Return (x, y) of the center of cell containing provided text 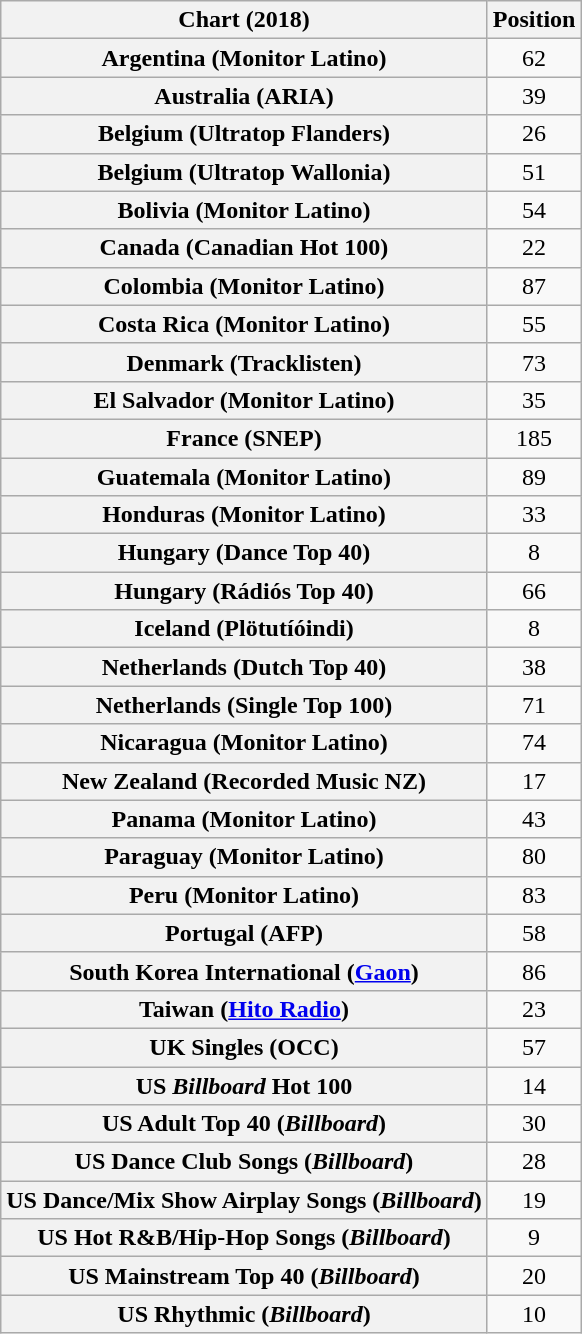
Denmark (Tracklisten) (244, 362)
28 (534, 1162)
Chart (2018) (244, 20)
Taiwan (Hito Radio) (244, 1009)
66 (534, 591)
10 (534, 1314)
58 (534, 933)
Belgium (Ultratop Wallonia) (244, 172)
26 (534, 134)
22 (534, 248)
35 (534, 400)
US Rhythmic (Billboard) (244, 1314)
New Zealand (Recorded Music NZ) (244, 781)
23 (534, 1009)
Hungary (Dance Top 40) (244, 553)
14 (534, 1085)
Position (534, 20)
30 (534, 1124)
Guatemala (Monitor Latino) (244, 477)
62 (534, 58)
Australia (ARIA) (244, 96)
US Dance Club Songs (Billboard) (244, 1162)
Panama (Monitor Latino) (244, 819)
80 (534, 857)
33 (534, 515)
Costa Rica (Monitor Latino) (244, 324)
43 (534, 819)
Argentina (Monitor Latino) (244, 58)
17 (534, 781)
74 (534, 743)
39 (534, 96)
Belgium (Ultratop Flanders) (244, 134)
19 (534, 1200)
38 (534, 667)
Paraguay (Monitor Latino) (244, 857)
Peru (Monitor Latino) (244, 895)
Honduras (Monitor Latino) (244, 515)
Canada (Canadian Hot 100) (244, 248)
Colombia (Monitor Latino) (244, 286)
86 (534, 971)
57 (534, 1047)
87 (534, 286)
54 (534, 210)
51 (534, 172)
185 (534, 438)
US Mainstream Top 40 (Billboard) (244, 1276)
US Adult Top 40 (Billboard) (244, 1124)
71 (534, 705)
US Billboard Hot 100 (244, 1085)
France (SNEP) (244, 438)
9 (534, 1238)
Bolivia (Monitor Latino) (244, 210)
73 (534, 362)
Portugal (AFP) (244, 933)
Hungary (Rádiós Top 40) (244, 591)
55 (534, 324)
Nicaragua (Monitor Latino) (244, 743)
South Korea International (Gaon) (244, 971)
Netherlands (Dutch Top 40) (244, 667)
UK Singles (OCC) (244, 1047)
US Dance/Mix Show Airplay Songs (Billboard) (244, 1200)
83 (534, 895)
El Salvador (Monitor Latino) (244, 400)
US Hot R&B/Hip-Hop Songs (Billboard) (244, 1238)
Netherlands (Single Top 100) (244, 705)
Iceland (Plötutíóindi) (244, 629)
20 (534, 1276)
89 (534, 477)
